From the cell containing the given text, extract its center point as (x, y) coordinate. 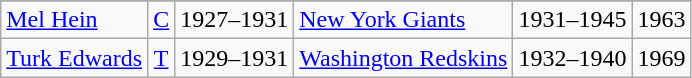
1929–1931 (234, 58)
1927–1931 (234, 20)
Mel Hein (74, 20)
1969 (662, 58)
C (162, 20)
1932–1940 (572, 58)
T (162, 58)
1931–1945 (572, 20)
Turk Edwards (74, 58)
New York Giants (404, 20)
1963 (662, 20)
Washington Redskins (404, 58)
